Find where the given text appears and provide that cell's center as (x, y) coordinate. 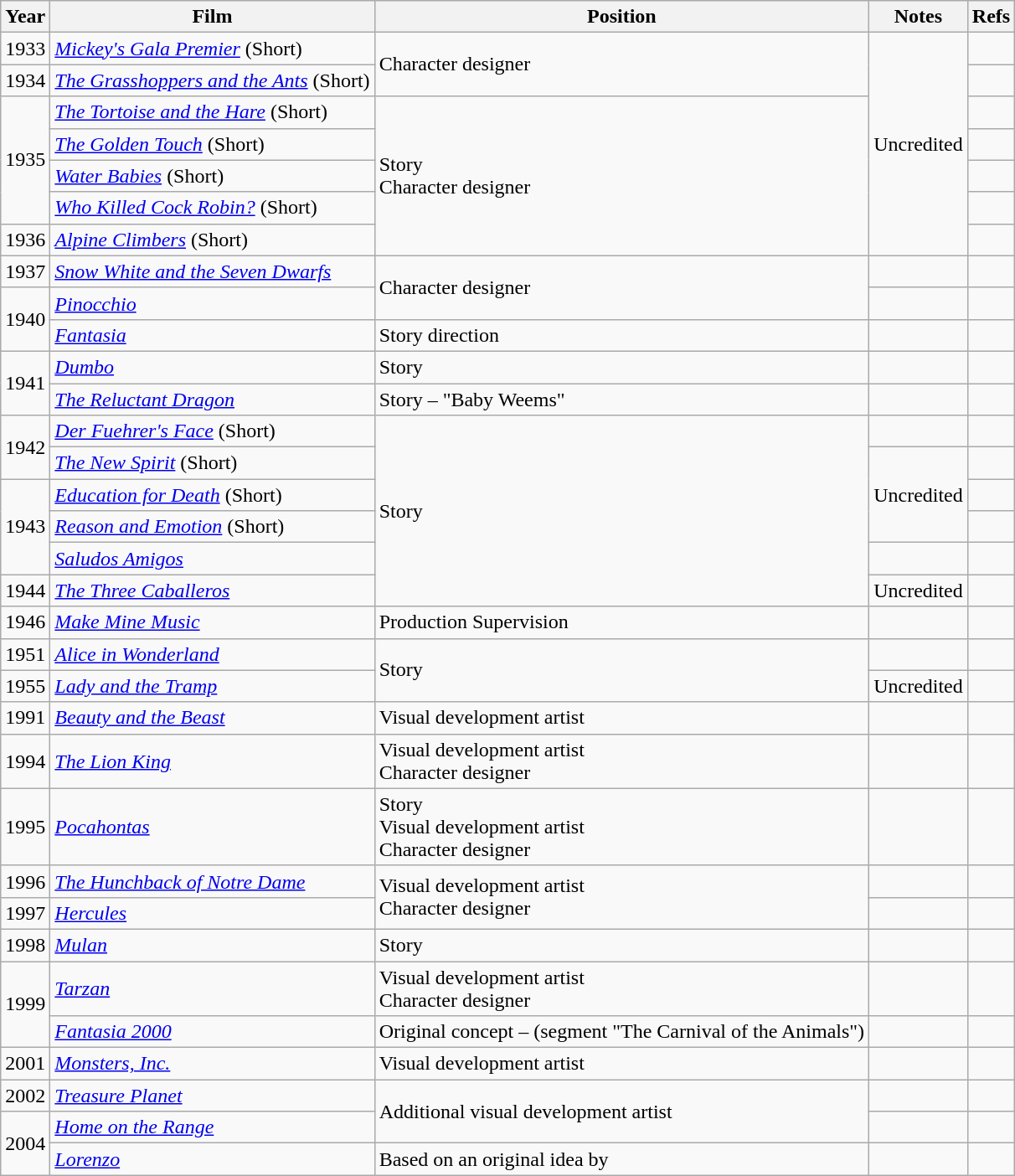
The Three Caballeros (213, 591)
Fantasia (213, 335)
The Golden Touch (Short) (213, 144)
Refs (991, 17)
Reason and Emotion (Short) (213, 527)
1997 (25, 913)
StoryCharacter designer (621, 176)
1940 (25, 319)
1937 (25, 271)
Dumbo (213, 367)
The Hunchback of Notre Dame (213, 881)
Film (213, 17)
Based on an original idea by (621, 1159)
Year (25, 17)
Treasure Planet (213, 1096)
The Lion King (213, 761)
The Reluctant Dragon (213, 400)
1951 (25, 654)
1936 (25, 240)
Pocahontas (213, 827)
1996 (25, 881)
Monsters, Inc. (213, 1064)
1933 (25, 49)
1946 (25, 622)
Position (621, 17)
2002 (25, 1096)
1999 (25, 1005)
Der Fuehrer's Face (Short) (213, 431)
Lady and the Tramp (213, 686)
The Tortoise and the Hare (Short) (213, 112)
1955 (25, 686)
Water Babies (Short) (213, 176)
1935 (25, 160)
Who Killed Cock Robin? (Short) (213, 208)
1943 (25, 527)
Pinocchio (213, 303)
Saludos Amigos (213, 559)
1941 (25, 383)
Mulan (213, 945)
StoryVisual development artistCharacter designer (621, 827)
1944 (25, 591)
1934 (25, 80)
Lorenzo (213, 1159)
Snow White and the Seven Dwarfs (213, 271)
Story direction (621, 335)
Alice in Wonderland (213, 654)
1942 (25, 447)
Home on the Range (213, 1127)
Notes (919, 17)
Make Mine Music (213, 622)
1991 (25, 718)
Tarzan (213, 988)
Beauty and the Beast (213, 718)
2004 (25, 1143)
Fantasia 2000 (213, 1032)
Story – "Baby Weems" (621, 400)
1994 (25, 761)
Additional visual development artist (621, 1112)
Hercules (213, 913)
Mickey's Gala Premier (Short) (213, 49)
The New Spirit (Short) (213, 463)
Alpine Climbers (Short) (213, 240)
Original concept – (segment "The Carnival of the Animals") (621, 1032)
Education for Death (Short) (213, 495)
1998 (25, 945)
2001 (25, 1064)
1995 (25, 827)
The Grasshoppers and the Ants (Short) (213, 80)
Production Supervision (621, 622)
